Capture the cell that displays the provided text and extract its [X, Y] central coordinate. 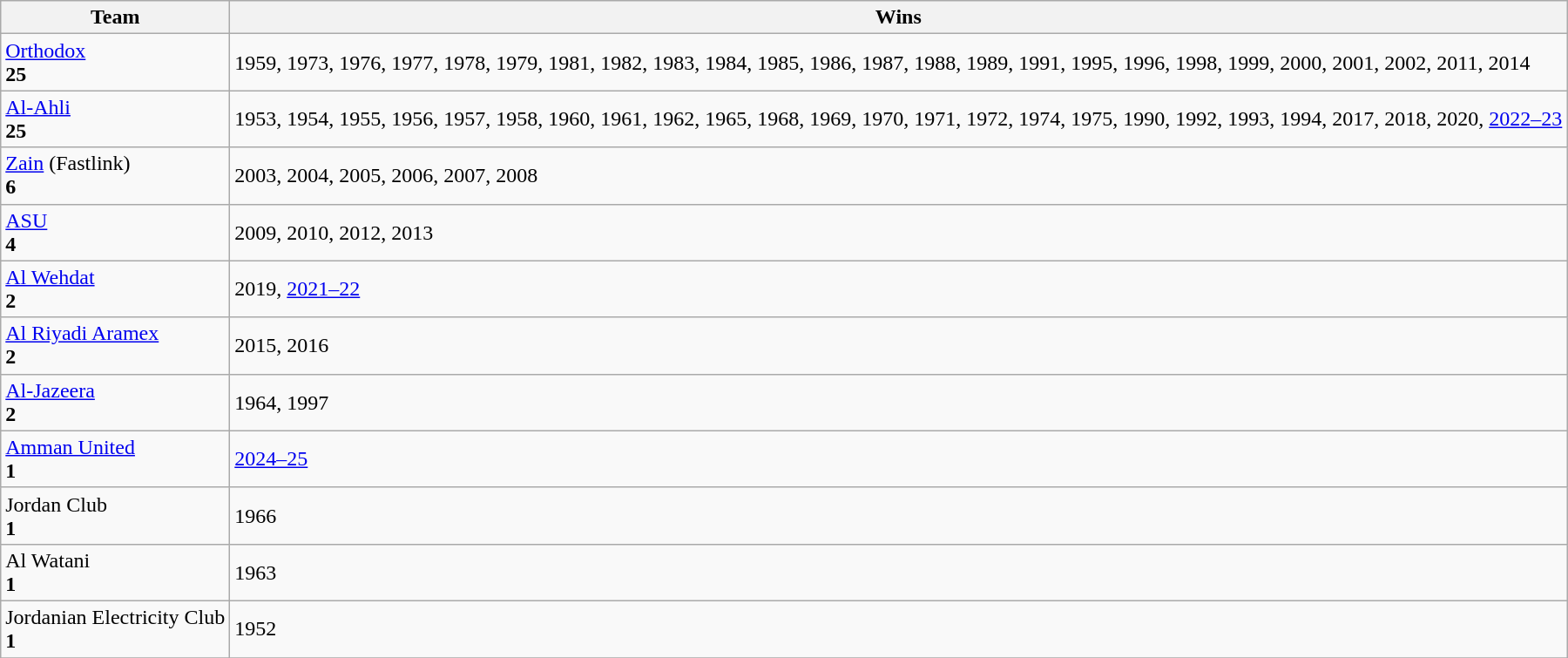
2009, 2010, 2012, 2013 [899, 232]
Al-Ahli 25 [115, 119]
Jordanian Electricity Club 1 [115, 629]
Orthodox 25 [115, 63]
Jordan Club 1 [115, 516]
2003, 2004, 2005, 2006, 2007, 2008 [899, 176]
1952 [899, 629]
Amman United 1 [115, 458]
Al Watani 1 [115, 572]
2015, 2016 [899, 345]
2019, 2021–22 [899, 289]
Al Wehdat 2 [115, 289]
1963 [899, 572]
1966 [899, 516]
ASU 4 [115, 232]
2024–25 [899, 458]
Al-Jazeera 2 [115, 403]
Al Riyadi Aramex 2 [115, 345]
1964, 1997 [899, 403]
Zain (Fastlink) 6 [115, 176]
1959, 1973, 1976, 1977, 1978, 1979, 1981, 1982, 1983, 1984, 1985, 1986, 1987, 1988, 1989, 1991, 1995, 1996, 1998, 1999, 2000, 2001, 2002, 2011, 2014 [899, 63]
Wins [899, 17]
Team [115, 17]
